Detect which cell encompasses the target text, then output its [x, y] center coordinate. 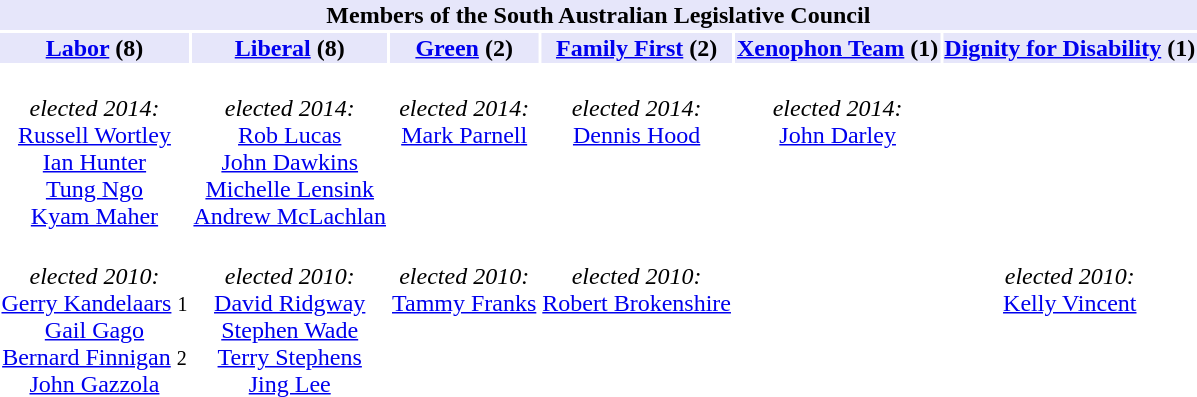
Family First (2) [637, 48]
Green (2) [464, 48]
elected 2014: Dennis Hood [637, 148]
elected 2014: Mark Parnell [464, 148]
Labor (8) [94, 48]
Dignity for Disability (1) [1070, 48]
elected 2014: Rob Lucas John Dawkins Michelle Lensink Andrew McLachlan [290, 148]
Members of the South Australian Legislative Council [598, 15]
elected 2014: John Darley [837, 148]
Xenophon Team (1) [837, 48]
elected 2014: Russell Wortley Ian Hunter Tung Ngo Kyam Maher [94, 148]
Liberal (8) [290, 48]
